From the cell containing the given text, extract its center point as (x, y) coordinate. 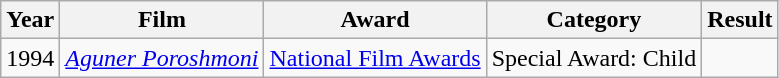
Film (162, 20)
Award (375, 20)
Result (740, 20)
Category (594, 20)
Aguner Poroshmoni (162, 58)
National Film Awards (375, 58)
1994 (30, 58)
Year (30, 20)
Special Award: Child (594, 58)
